Output the (x, y) coordinate of the center of the cell containing the given text.  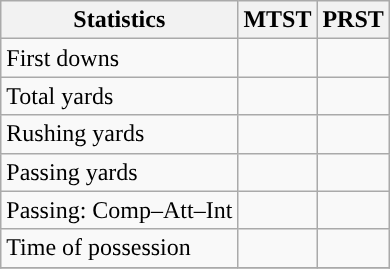
Statistics (120, 20)
Time of possession (120, 248)
Passing: Comp–Att–Int (120, 210)
MTST (278, 20)
First downs (120, 58)
Total yards (120, 96)
PRST (353, 20)
Passing yards (120, 172)
Rushing yards (120, 134)
